Provide the [X, Y] coordinate of the cell's center where the given text is located.  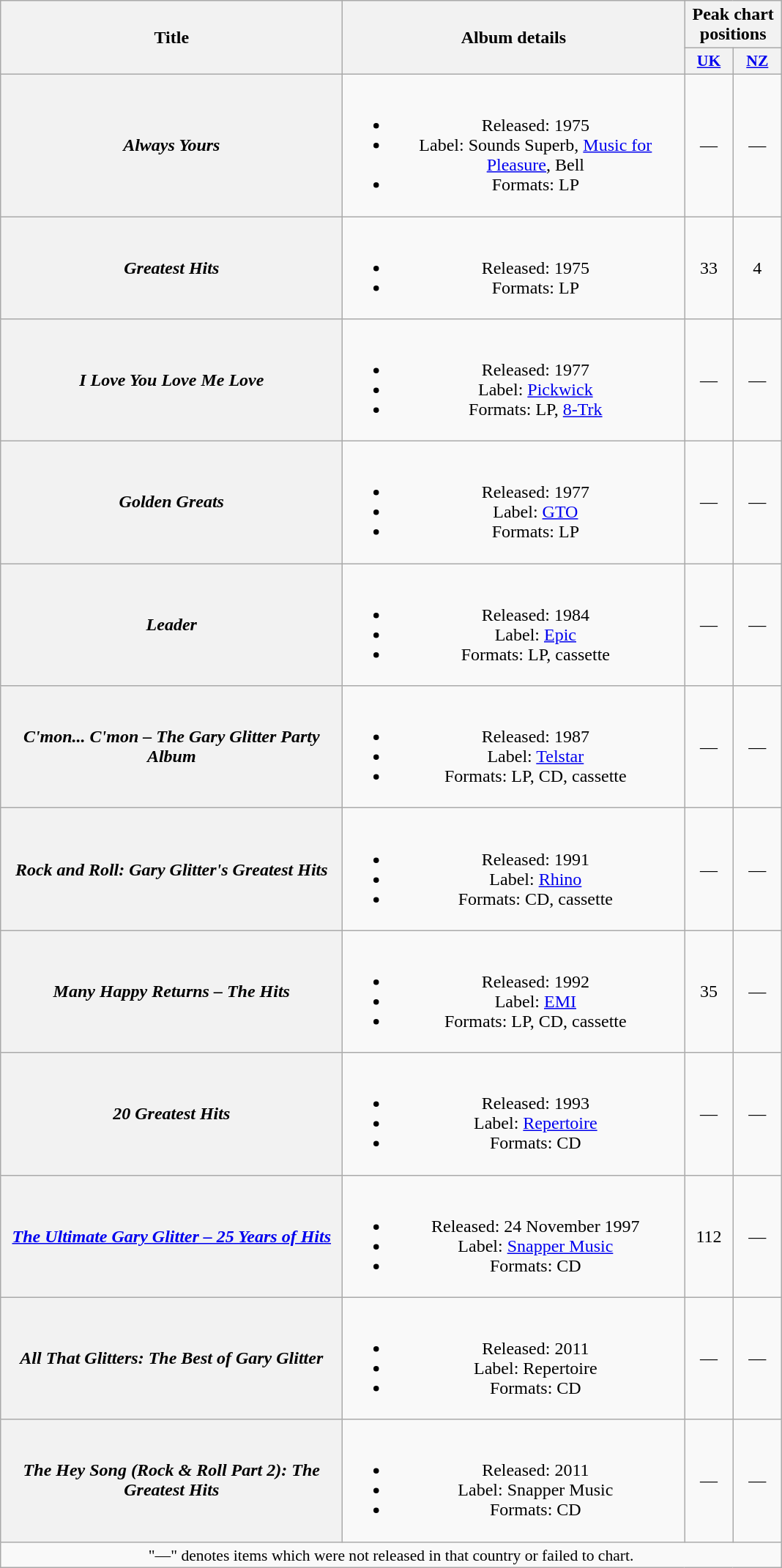
"—" denotes items which were not released in that country or failed to chart. [391, 1555]
33 [709, 268]
All That Glitters: The Best of Gary Glitter [171, 1359]
Released: 1984Label: EpicFormats: LP, cassette [514, 625]
Released: 1977Label: PickwickFormats: LP, 8-Trk [514, 381]
Released: 1987Label: TelstarFormats: LP, CD, cassette [514, 747]
Released: 2011Label: RepertoireFormats: CD [514, 1359]
The Hey Song (Rock & Roll Part 2): The Greatest Hits [171, 1480]
Released: 1977Label: GTOFormats: LP [514, 502]
UK [709, 61]
Title [171, 38]
NZ [757, 61]
35 [709, 991]
Released: 1975Label: Sounds Superb, Music for Pleasure, BellFormats: LP [514, 145]
C'mon... C'mon – The Gary Glitter Party Album [171, 747]
Rock and Roll: Gary Glitter's Greatest Hits [171, 870]
Always Yours [171, 145]
Released: 24 November 1997Label: Snapper MusicFormats: CD [514, 1236]
4 [757, 268]
I Love You Love Me Love [171, 381]
Released: 2011Label: Snapper MusicFormats: CD [514, 1480]
Released: 1992Label: EMIFormats: LP, CD, cassette [514, 991]
Released: 1993Label: RepertoireFormats: CD [514, 1114]
Released: 1975Formats: LP [514, 268]
Many Happy Returns – The Hits [171, 991]
Golden Greats [171, 502]
Greatest Hits [171, 268]
Album details [514, 38]
20 Greatest Hits [171, 1114]
Peak chart positions [734, 25]
Leader [171, 625]
112 [709, 1236]
Released: 1991Label: RhinoFormats: CD, cassette [514, 870]
The Ultimate Gary Glitter – 25 Years of Hits [171, 1236]
